For the text-containing cell, return its midpoint in (X, Y) coordinate format. 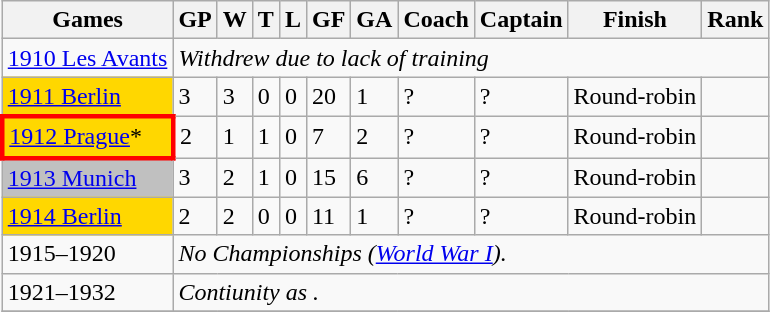
1914 Berlin (88, 216)
11 (328, 216)
L (292, 20)
Games (88, 20)
Coach (436, 20)
1915–1920 (88, 254)
GF (328, 20)
Contiunity as . (471, 292)
GP (195, 20)
1910 Les Avants (88, 58)
Rank (736, 20)
1921–1932 (88, 292)
No Championships (World War I). (471, 254)
GA (374, 20)
1912 Prague* (88, 136)
20 (328, 97)
T (266, 20)
W (234, 20)
7 (328, 136)
1913 Munich (88, 178)
Withdrew due to lack of training (471, 58)
15 (328, 178)
1911 Berlin (88, 97)
6 (374, 178)
Finish (635, 20)
Captain (521, 20)
